Capture the cell that displays the provided text and extract its [x, y] central coordinate. 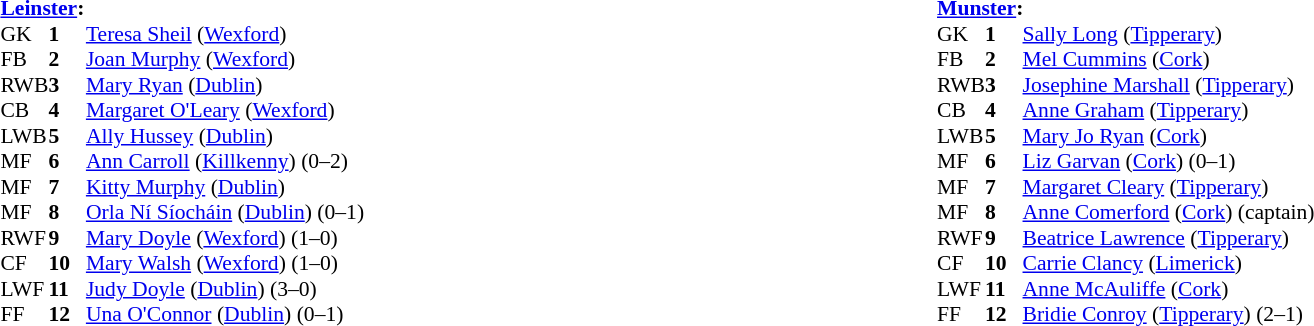
Mary Walsh (Wexford) (1–0) [225, 263]
Orla Ní Síocháin (Dublin) (0–1) [225, 213]
Kitty Murphy (Dublin) [225, 187]
Margaret O'Leary (Wexford) [225, 111]
Mary Ryan (Dublin) [225, 85]
Judy Doyle (Dublin) (3–0) [225, 289]
Mary Doyle (Wexford) (1–0) [225, 238]
Teresa Sheil (Wexford) [225, 34]
Ally Hussey (Dublin) [225, 136]
Joan Murphy (Wexford) [225, 59]
Ann Carroll (Killkenny) (0–2) [225, 161]
